Find where the given text appears and provide that cell's center as [x, y] coordinate. 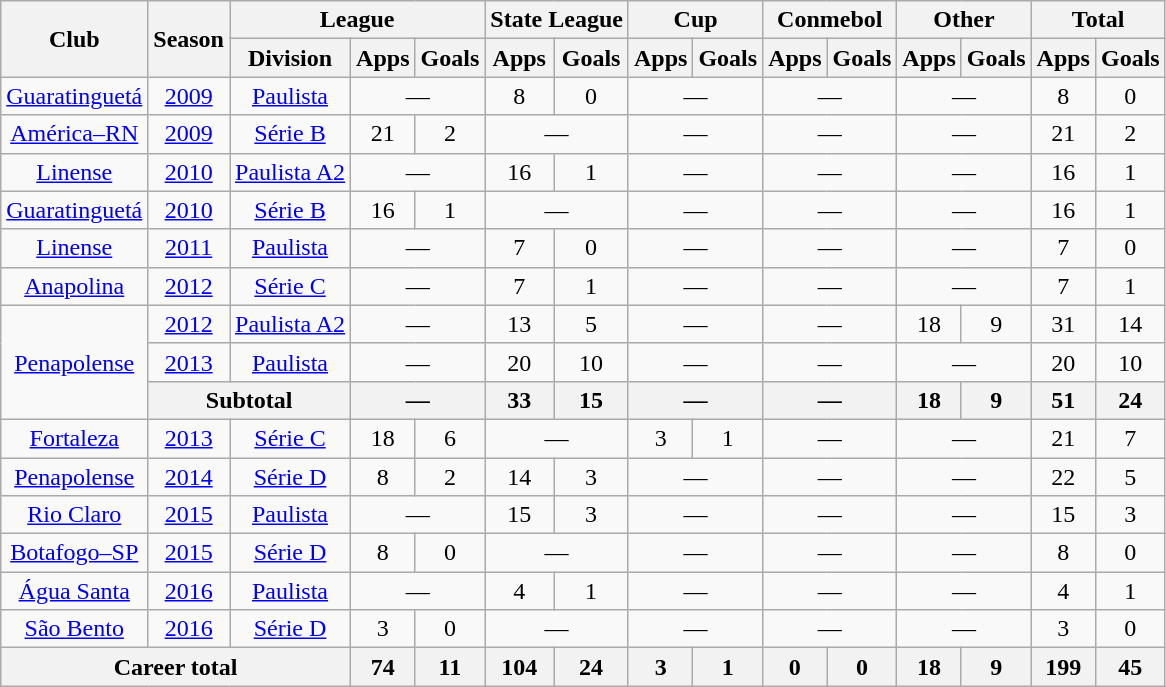
League [358, 20]
Club [74, 39]
45 [1130, 667]
Career total [176, 667]
74 [383, 667]
199 [1063, 667]
104 [520, 667]
Conmebol [830, 20]
Total [1098, 20]
América–RN [74, 134]
2014 [189, 477]
2011 [189, 248]
Anapolina [74, 286]
Água Santa [74, 591]
31 [1063, 324]
Subtotal [250, 400]
6 [450, 438]
Rio Claro [74, 515]
11 [450, 667]
Fortaleza [74, 438]
22 [1063, 477]
33 [520, 400]
Other [964, 20]
Division [290, 58]
State League [557, 20]
Cup [695, 20]
13 [520, 324]
Season [189, 39]
51 [1063, 400]
Botafogo–SP [74, 553]
São Bento [74, 629]
